Provide the (X, Y) coordinate of the cell's center where the given text is located.  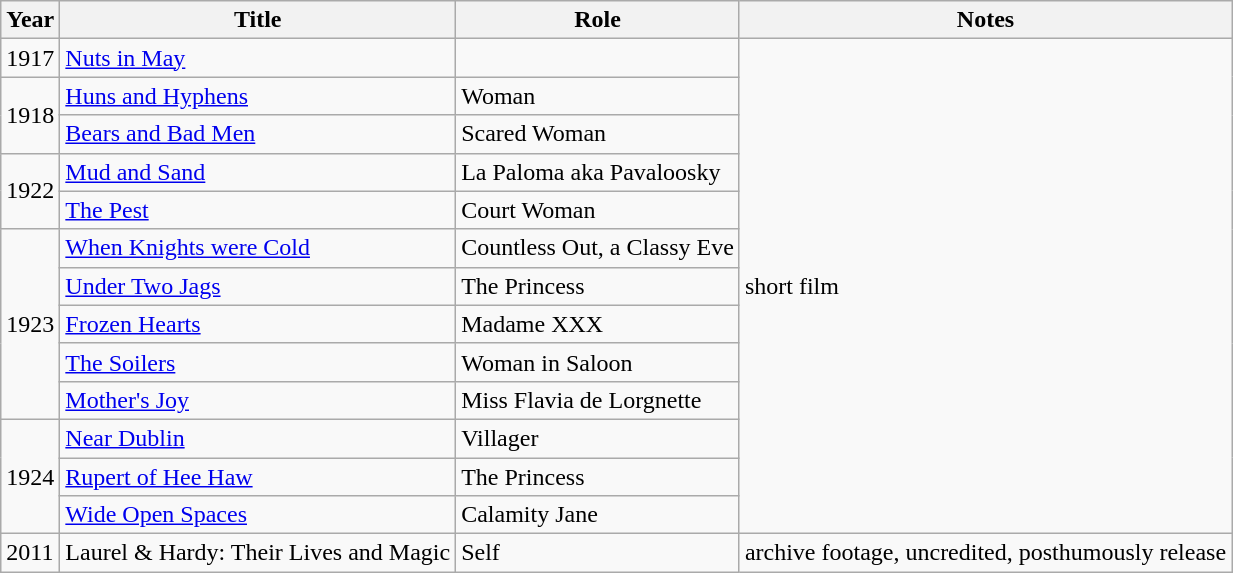
Court Woman (598, 210)
Wide Open Spaces (258, 515)
short film (985, 286)
Countless Out, a Classy Eve (598, 248)
Huns and Hyphens (258, 96)
1923 (30, 324)
Nuts in May (258, 58)
Frozen Hearts (258, 324)
Woman (598, 96)
Woman in Saloon (598, 362)
Bears and Bad Men (258, 134)
Title (258, 20)
2011 (30, 553)
La Paloma aka Pavaloosky (598, 172)
Rupert of Hee Haw (258, 477)
1924 (30, 476)
Year (30, 20)
Near Dublin (258, 438)
1917 (30, 58)
Laurel & Hardy: Their Lives and Magic (258, 553)
1918 (30, 115)
Role (598, 20)
1922 (30, 191)
Calamity Jane (598, 515)
When Knights were Cold (258, 248)
Mud and Sand (258, 172)
Scared Woman (598, 134)
The Pest (258, 210)
The Soilers (258, 362)
Villager (598, 438)
Miss Flavia de Lorgnette (598, 400)
Self (598, 553)
archive footage, uncredited, posthumously release (985, 553)
Mother's Joy (258, 400)
Notes (985, 20)
Under Two Jags (258, 286)
Madame XXX (598, 324)
